Scan for the cell matching the given text and deliver its (x, y) coordinate at center. 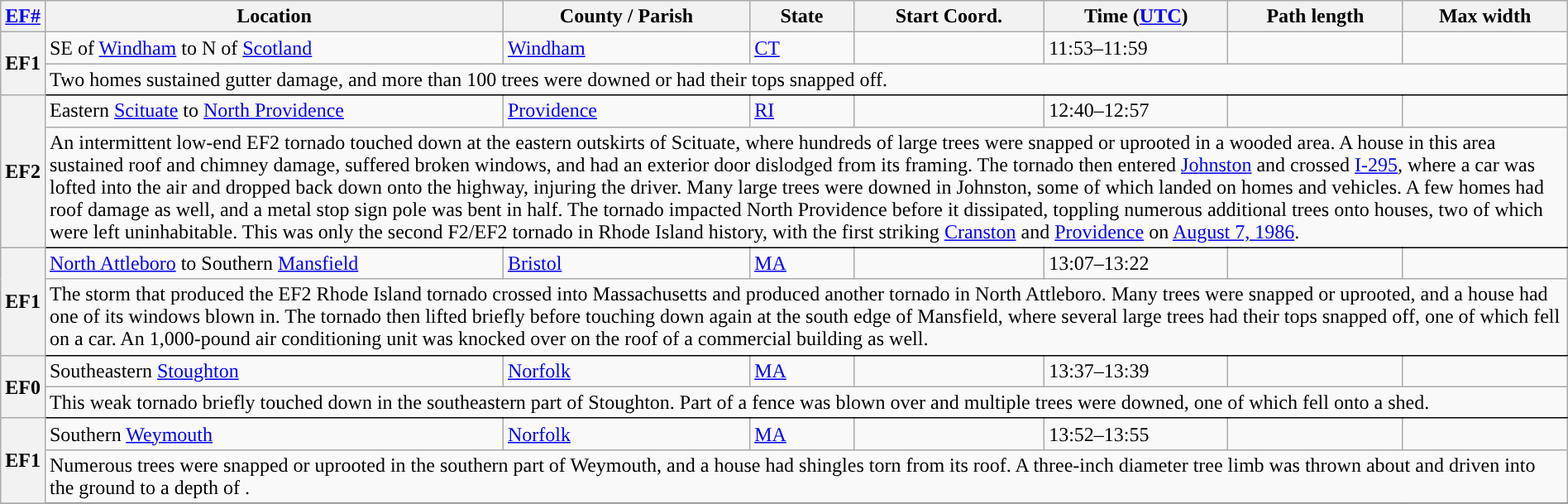
13:07–13:22 (1136, 263)
EF# (23, 17)
13:52–13:55 (1136, 434)
Time (UTC) (1136, 17)
Windham (626, 48)
State (802, 17)
Location (274, 17)
EF2 (23, 171)
EF0 (23, 386)
North Attleboro to Southern Mansfield (274, 263)
Southern Weymouth (274, 434)
11:53–11:59 (1136, 48)
RI (802, 111)
Max width (1485, 17)
12:40–12:57 (1136, 111)
CT (802, 48)
Two homes sustained gutter damage, and more than 100 trees were downed or had their tops snapped off. (806, 79)
Southeastern Stoughton (274, 371)
Providence (626, 111)
Path length (1315, 17)
Bristol (626, 263)
Eastern Scituate to North Providence (274, 111)
13:37–13:39 (1136, 371)
SE of Windham to N of Scotland (274, 48)
County / Parish (626, 17)
Start Coord. (949, 17)
